Return (X, Y) of the center of cell containing provided text 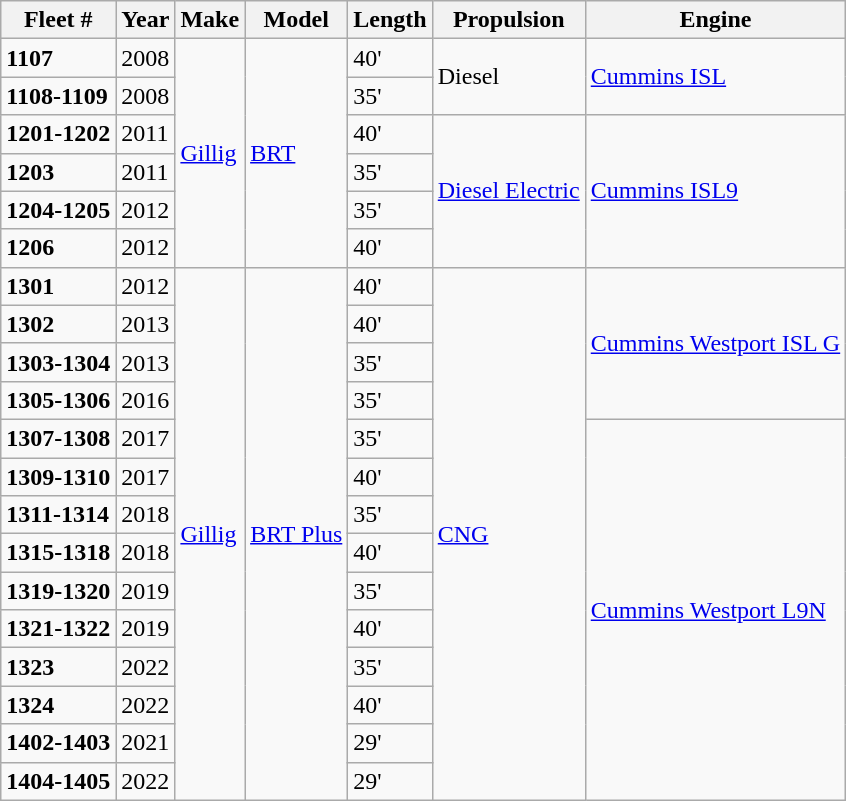
Engine (715, 20)
Propulsion (508, 20)
Diesel (508, 77)
Fleet # (58, 20)
Cummins ISL9 (715, 191)
1107 (58, 58)
Model (296, 20)
1302 (58, 324)
1309-1310 (58, 477)
1301 (58, 286)
1303-1304 (58, 362)
2016 (146, 400)
1108-1109 (58, 96)
1204-1205 (58, 210)
1402-1403 (58, 743)
1311-1314 (58, 515)
2021 (146, 743)
BRT Plus (296, 534)
1203 (58, 172)
1321-1322 (58, 629)
Cummins Westport ISL G (715, 343)
Cummins ISL (715, 77)
1206 (58, 248)
1404-1405 (58, 781)
1201-1202 (58, 134)
1324 (58, 705)
1323 (58, 667)
1305-1306 (58, 400)
Make (210, 20)
1319-1320 (58, 591)
Year (146, 20)
1307-1308 (58, 438)
CNG (508, 534)
Length (390, 20)
1315-1318 (58, 553)
Cummins Westport L9N (715, 610)
Diesel Electric (508, 191)
BRT (296, 153)
